Return the [X, Y] coordinate for the center point of the cell that contains the specified text.  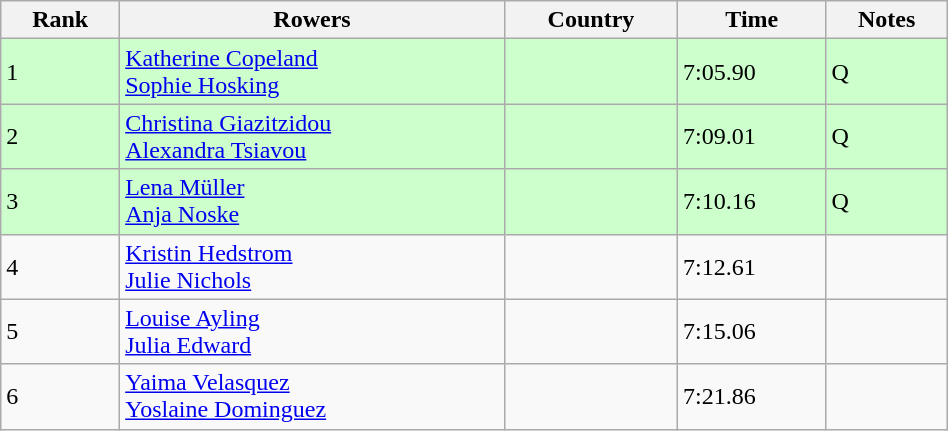
5 [60, 332]
Katherine CopelandSophie Hosking [312, 72]
7:21.86 [752, 396]
7:12.61 [752, 266]
3 [60, 202]
7:09.01 [752, 136]
Kristin HedstromJulie Nichols [312, 266]
Rank [60, 20]
7:15.06 [752, 332]
Country [590, 20]
Yaima VelasquezYoslaine Dominguez [312, 396]
2 [60, 136]
6 [60, 396]
Christina GiazitzidouAlexandra Tsiavou [312, 136]
4 [60, 266]
1 [60, 72]
Lena MüllerAnja Noske [312, 202]
Notes [886, 20]
Louise AylingJulia Edward [312, 332]
7:05.90 [752, 72]
7:10.16 [752, 202]
Time [752, 20]
Rowers [312, 20]
